Return (X, Y) of the center of cell containing provided text 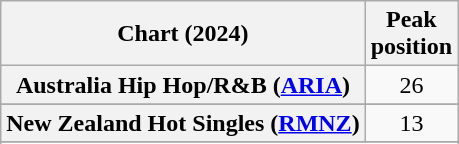
Peakposition (411, 34)
26 (411, 85)
New Zealand Hot Singles (RMNZ) (183, 123)
13 (411, 123)
Chart (2024) (183, 34)
Australia Hip Hop/R&B (ARIA) (183, 85)
